Extract the [x, y] coordinate from the center of the cell holding the provided text.  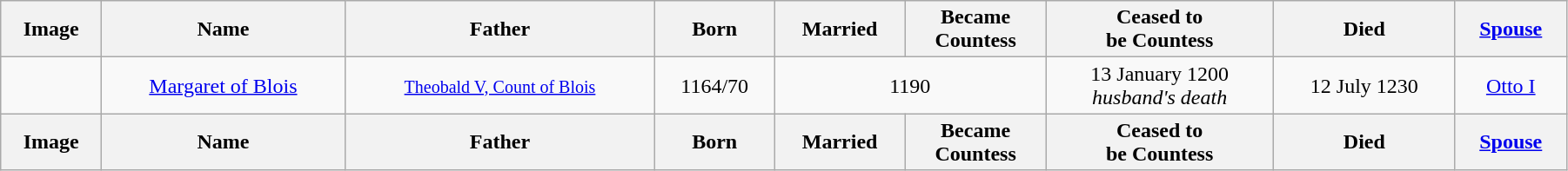
Margaret of Blois [224, 85]
13 January 1200husband's death [1160, 85]
12 July 1230 [1364, 85]
Otto I [1511, 85]
Theobald V, Count of Blois [499, 85]
1190 [910, 85]
1164/70 [715, 85]
